Provide the (x, y) coordinate of the cell's center where the given text is located.  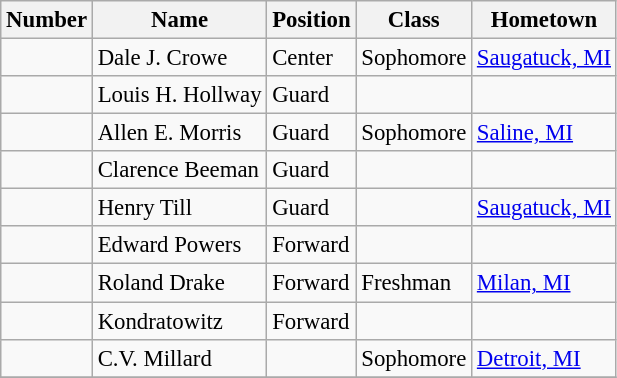
Position (312, 20)
Center (312, 58)
Henry Till (179, 208)
Freshman (414, 283)
Number (47, 20)
Hometown (544, 20)
Name (179, 20)
Detroit, MI (544, 358)
Allen E. Morris (179, 133)
Dale J. Crowe (179, 58)
Kondratowitz (179, 321)
Edward Powers (179, 245)
Milan, MI (544, 283)
Roland Drake (179, 283)
C.V. Millard (179, 358)
Class (414, 20)
Saline, MI (544, 133)
Clarence Beeman (179, 170)
Louis H. Hollway (179, 95)
